Extract the (X, Y) coordinate from the center of the cell holding the provided text.  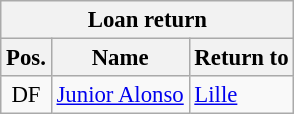
Return to (242, 58)
Name (120, 58)
Junior Alonso (120, 95)
Lille (242, 95)
Loan return (148, 20)
Pos. (26, 58)
DF (26, 95)
